Determine the [x, y] coordinate at the center of the cell enclosing the given text.  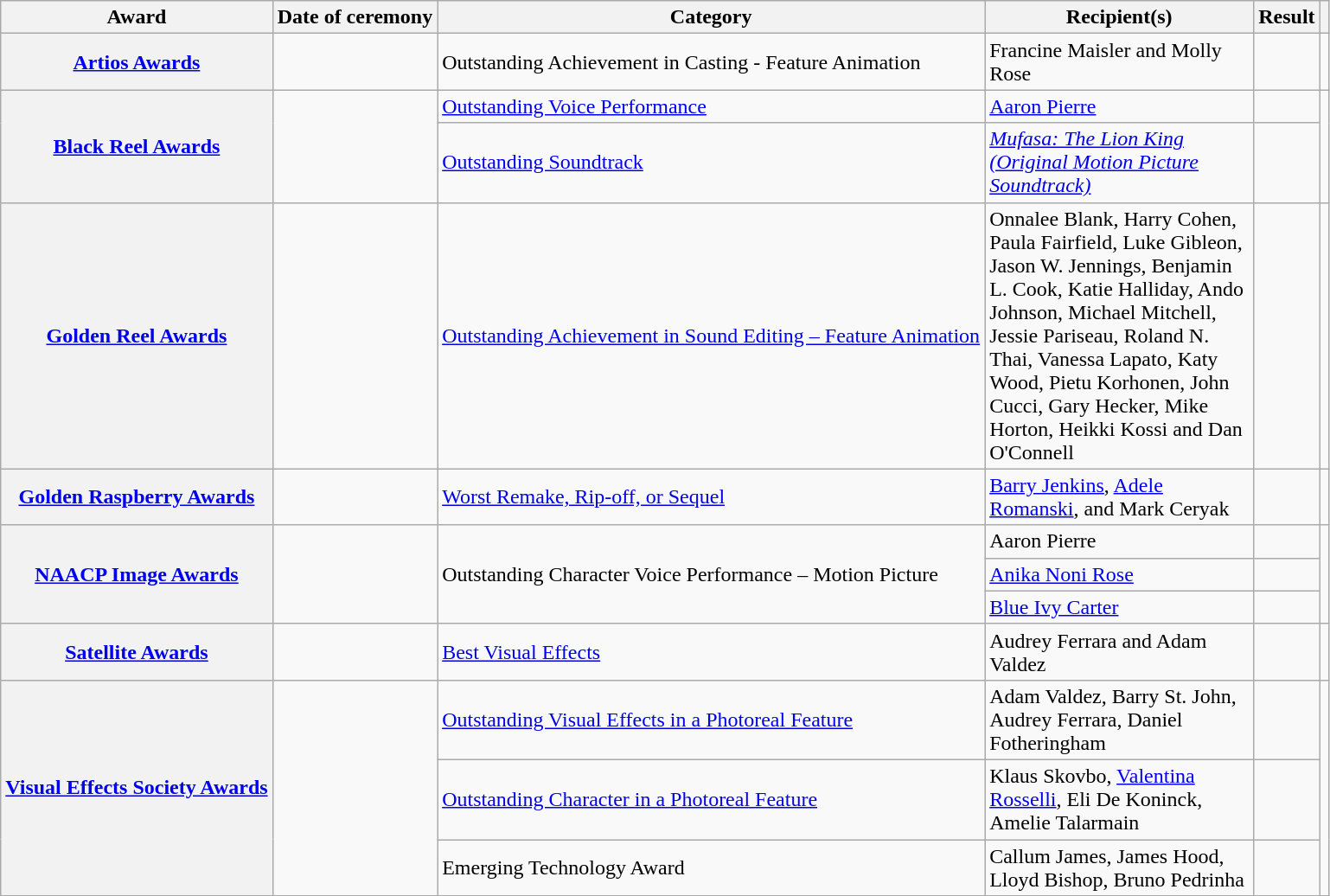
Award [137, 17]
Barry Jenkins, Adele Romanski, and Mark Ceryak [1119, 496]
Artios Awards [137, 62]
Emerging Technology Award [711, 867]
Outstanding Achievement in Sound Editing – Feature Animation [711, 336]
Golden Raspberry Awards [137, 496]
Recipient(s) [1119, 17]
Black Reel Awards [137, 146]
Outstanding Character Voice Performance – Motion Picture [711, 574]
Outstanding Voice Performance [711, 106]
Outstanding Visual Effects in a Photoreal Feature [711, 720]
Anika Noni Rose [1119, 574]
Golden Reel Awards [137, 336]
Visual Effects Society Awards [137, 787]
Mufasa: The Lion King (Original Motion Picture Soundtrack) [1119, 163]
Best Visual Effects [711, 652]
Adam Valdez, Barry St. John, Audrey Ferrara, Daniel Fotheringham [1119, 720]
Klaus Skovbo, Valentina Rosselli, Eli De Koninck, Amelie Talarmain [1119, 799]
Francine Maisler and Molly Rose [1119, 62]
Blue Ivy Carter [1119, 607]
Date of ceremony [355, 17]
Result [1287, 17]
Audrey Ferrara and Adam Valdez [1119, 652]
Outstanding Achievement in Casting - Feature Animation [711, 62]
Callum James, James Hood, Lloyd Bishop, Bruno Pedrinha [1119, 867]
NAACP Image Awards [137, 574]
Outstanding Character in a Photoreal Feature [711, 799]
Worst Remake, Rip-off, or Sequel [711, 496]
Outstanding Soundtrack [711, 163]
Satellite Awards [137, 652]
Category [711, 17]
